Find where the given text appears and provide that cell's center as [x, y] coordinate. 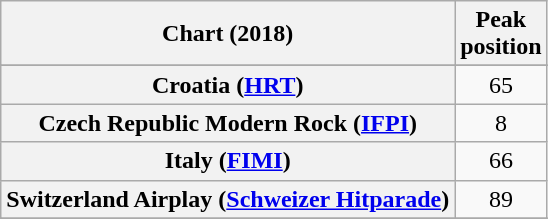
Peakposition [501, 34]
8 [501, 123]
66 [501, 161]
Chart (2018) [228, 34]
Switzerland Airplay (Schweizer Hitparade) [228, 199]
65 [501, 85]
Czech Republic Modern Rock (IFPI) [228, 123]
89 [501, 199]
Croatia (HRT) [228, 85]
Italy (FIMI) [228, 161]
